Detect which cell encompasses the target text, then output its [X, Y] center coordinate. 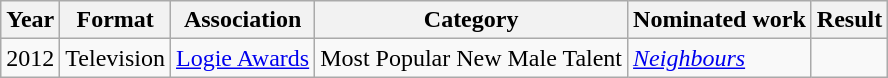
Nominated work [720, 20]
Year [30, 20]
Association [243, 20]
Logie Awards [243, 58]
Most Popular New Male Talent [472, 58]
Format [116, 20]
Result [849, 20]
Category [472, 20]
Neighbours [720, 58]
2012 [30, 58]
Television [116, 58]
